For the text-containing cell, return its midpoint in [x, y] coordinate format. 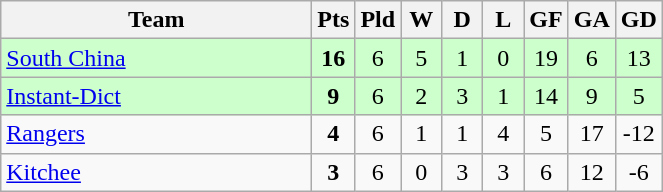
Pld [378, 20]
Pts [334, 20]
19 [546, 58]
Kitchee [156, 172]
-12 [638, 134]
D [462, 20]
Team [156, 20]
17 [592, 134]
13 [638, 58]
GD [638, 20]
-6 [638, 172]
2 [422, 96]
GF [546, 20]
GA [592, 20]
Instant-Dict [156, 96]
W [422, 20]
L [504, 20]
Rangers [156, 134]
16 [334, 58]
South China [156, 58]
12 [592, 172]
14 [546, 96]
